Determine the [X, Y] coordinate at the center of the cell enclosing the given text.  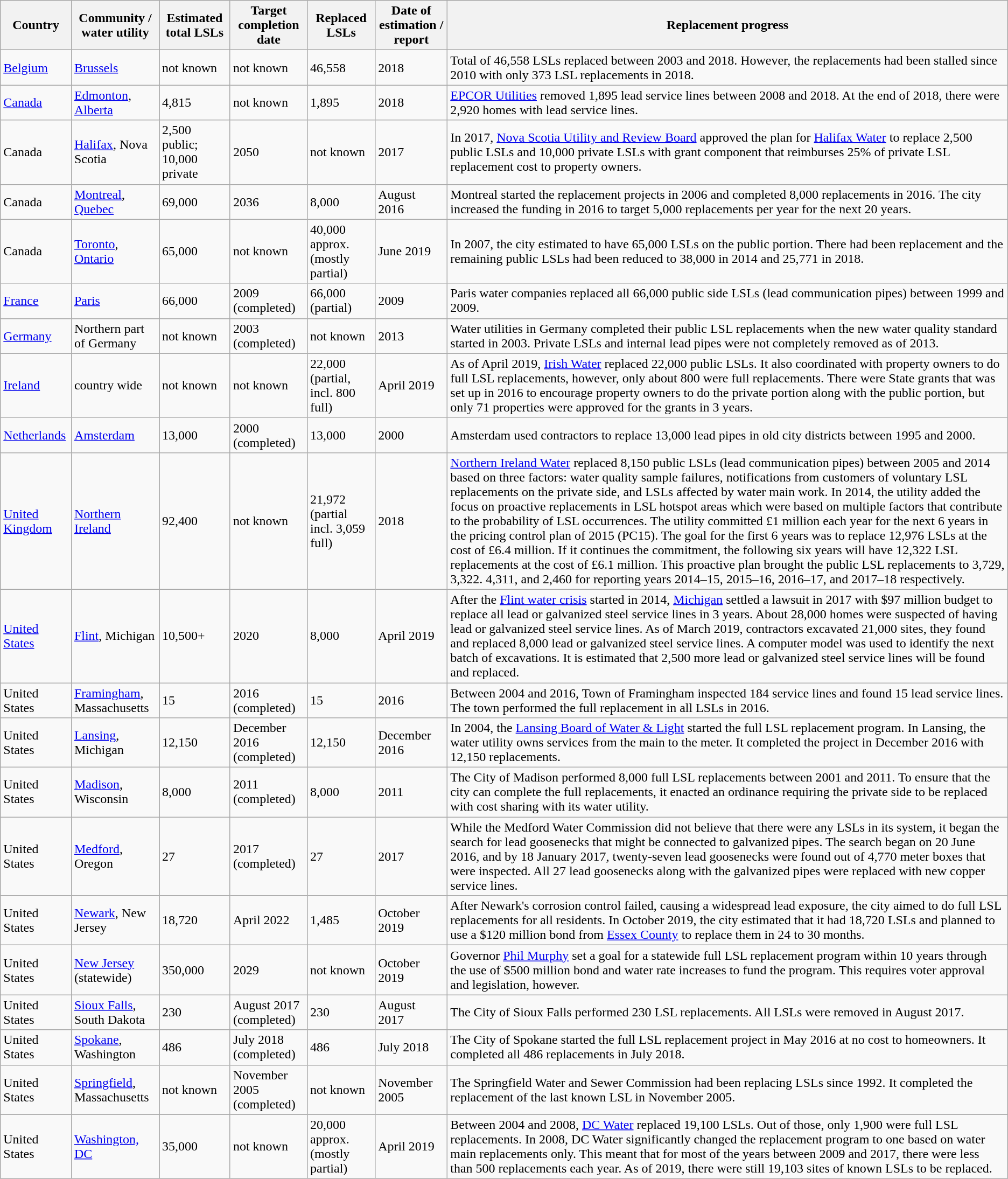
August 2017 [411, 1013]
The City of Sioux Falls performed 230 LSL replacements. All LSLs were removed in August 2017. [727, 1013]
Madison, Wisconsin [115, 792]
2003 (completed) [268, 336]
46,558 [341, 68]
2000 [411, 435]
Estimated total LSLs [195, 25]
Halifax, Nova Scotia [115, 152]
New Jersey (statewide) [115, 970]
December 2016 [411, 743]
1,895 [341, 102]
Medford, Oregon [115, 856]
Paris water companies replaced all 66,000 public side LSLs (lead communication pipes) between 1999 and 2009. [727, 301]
United Kingdom [36, 521]
1,485 [341, 920]
Sioux Falls, South Dakota [115, 1013]
350,000 [195, 970]
Belgium [36, 68]
Country [36, 25]
40,000 approx. (mostly partial) [341, 251]
Northern Ireland [115, 521]
Northern part of Germany [115, 336]
2050 [268, 152]
2016 (completed) [268, 700]
2036 [268, 201]
Replacement progress [727, 25]
2013 [411, 336]
69,000 [195, 201]
Washington, DC [115, 1146]
Amsterdam used contractors to replace 13,000 lead pipes in old city districts between 1995 and 2000. [727, 435]
France [36, 301]
65,000 [195, 251]
November 2005 (completed) [268, 1090]
2016 [411, 700]
Flint, Michigan [115, 636]
Germany [36, 336]
4,815 [195, 102]
21,972 (partial incl. 3,059 full) [341, 521]
Toronto, Ontario [115, 251]
Newark, New Jersey [115, 920]
18,720 [195, 920]
April 2022 [268, 920]
country wide [115, 386]
Lansing, Michigan [115, 743]
August 2016 [411, 201]
2029 [268, 970]
2017 (completed) [268, 856]
Montreal, Quebec [115, 201]
EPCOR Utilities removed 1,895 lead service lines between 2008 and 2018. At the end of 2018, there were 2,920 homes with lead service lines. [727, 102]
2009 [411, 301]
August 2017 (completed) [268, 1013]
2011 (completed) [268, 792]
Target completion date [268, 25]
July 2018 [411, 1047]
November 2005 [411, 1090]
Netherlands [36, 435]
66,000 (partial) [341, 301]
10,500+ [195, 636]
2009 (completed) [268, 301]
20,000 approx. (mostly partial) [341, 1146]
Edmonton, Alberta [115, 102]
The Springfield Water and Sewer Commission had been replacing LSLs since 1992. It completed the replacement of the last known LSL in November 2005. [727, 1090]
66,000 [195, 301]
Replaced LSLs [341, 25]
92,400 [195, 521]
2000 (completed) [268, 435]
The City of Spokane started the full LSL replacement project in May 2016 at no cost to homeowners. It completed all 486 replacements in July 2018. [727, 1047]
2020 [268, 636]
22,000 (partial, incl. 800 full) [341, 386]
Total of 46,558 LSLs replaced between 2003 and 2018. However, the replacements had been stalled since 2010 with only 373 LSL replacements in 2018. [727, 68]
Brussels [115, 68]
2,500 public; 10,000 private [195, 152]
Ireland [36, 386]
Amsterdam [115, 435]
Spokane, Washington [115, 1047]
35,000 [195, 1146]
Community / water utility [115, 25]
December 2016 (completed) [268, 743]
Paris [115, 301]
2011 [411, 792]
Framingham, Massachusetts [115, 700]
June 2019 [411, 251]
Date of estimation / report [411, 25]
July 2018 (completed) [268, 1047]
Springfield, Massachusetts [115, 1090]
